Scan for the cell matching the given text and deliver its (X, Y) coordinate at center. 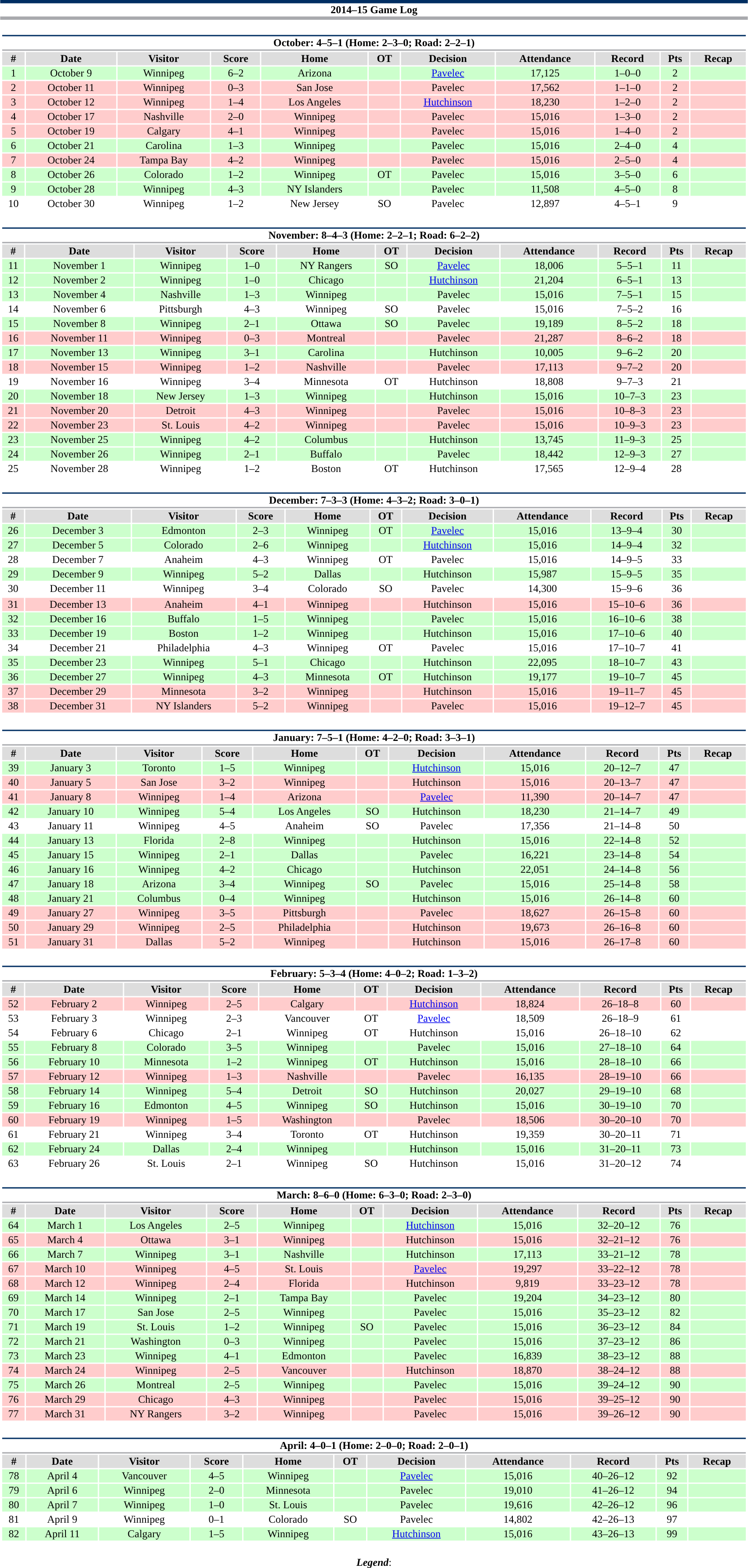
January 13 (70, 841)
1 (13, 73)
96 (672, 1505)
17,565 (549, 469)
14–9–4 (627, 545)
March 12 (65, 1284)
59 (13, 1105)
February 24 (74, 1149)
94 (672, 1490)
18,509 (530, 1018)
2–6 (260, 545)
5 (13, 131)
14–9–5 (627, 559)
January 27 (70, 913)
November 28 (80, 469)
January 8 (70, 797)
December 29 (77, 691)
February 6 (74, 1033)
20–14–7 (622, 797)
26–18–10 (621, 1033)
27–18–10 (621, 1047)
March 23 (65, 1356)
November 1 (80, 266)
18,006 (549, 266)
1–2–0 (628, 102)
2–5–0 (628, 160)
38–23–12 (619, 1356)
February 21 (74, 1134)
December 7 (77, 559)
February 8 (74, 1047)
55 (13, 1047)
69 (13, 1298)
17–10–6 (627, 633)
3–5–0 (628, 174)
29 (13, 574)
12,897 (545, 203)
53 (13, 1018)
9–6–2 (630, 353)
14,300 (542, 588)
1–0–0 (628, 73)
February 2 (74, 1004)
February 16 (74, 1105)
February 14 (74, 1091)
92 (672, 1476)
1–1–0 (628, 87)
October 21 (71, 145)
72 (13, 1342)
November 23 (80, 425)
3 (13, 102)
86 (675, 1342)
February 10 (74, 1062)
February 12 (74, 1076)
35–23–12 (619, 1313)
4–5–0 (628, 189)
15–9–6 (627, 588)
99 (672, 1534)
November 20 (80, 411)
42–26–13 (614, 1519)
97 (672, 1519)
16–10–6 (627, 619)
March 1 (65, 1226)
October 11 (71, 87)
December: 7–3–3 (Home: 4–3–2; Road: 3–0–1) (374, 500)
November 26 (80, 454)
15–9–5 (627, 574)
November 11 (80, 338)
1–3–0 (628, 116)
11,390 (535, 797)
15,987 (542, 574)
11,508 (545, 189)
0–1 (216, 1519)
December 16 (77, 619)
1–4–0 (628, 131)
22–14–8 (622, 841)
April 6 (62, 1490)
6–2 (236, 73)
48 (13, 899)
32–21–12 (619, 1240)
February 3 (74, 1018)
16,839 (527, 1356)
13,745 (549, 440)
16,135 (530, 1076)
March 17 (65, 1313)
December 19 (77, 633)
6–5–1 (630, 280)
17,356 (535, 826)
28–19–10 (621, 1076)
February 19 (74, 1120)
38–24–12 (619, 1371)
November 18 (80, 396)
April 7 (62, 1505)
18,627 (535, 913)
March 10 (65, 1269)
37 (13, 691)
26–18–9 (621, 1018)
21,204 (549, 280)
18,870 (527, 1371)
29–19–10 (621, 1091)
19,616 (518, 1505)
2014–15 Game Log (374, 10)
42 (13, 812)
19–12–7 (627, 706)
31–20–11 (621, 1149)
February 26 (74, 1163)
37–23–12 (619, 1342)
December 13 (77, 604)
5–5–1 (630, 266)
12–9–4 (630, 469)
42–26–12 (614, 1505)
November 15 (80, 367)
21–14–7 (622, 812)
March 21 (65, 1342)
39–24–12 (619, 1385)
17–10–7 (627, 648)
33–21–12 (619, 1255)
19,204 (527, 1298)
February: 5–3–4 (Home: 4–0–2; Road: 1–3–2) (374, 974)
October: 4–5–1 (Home: 2–3–0; Road: 2–2–1) (374, 43)
26–16–8 (622, 928)
46 (13, 870)
9,819 (527, 1284)
December 3 (77, 530)
41–26–12 (614, 1490)
31 (13, 604)
43–26–13 (614, 1534)
December 31 (77, 706)
84 (675, 1327)
16,221 (535, 855)
March 24 (65, 1371)
October 9 (71, 73)
14,802 (518, 1519)
33–23–12 (619, 1284)
2–8 (228, 841)
December 9 (77, 574)
October 19 (71, 131)
January 10 (70, 812)
22,051 (535, 870)
November 8 (80, 324)
19,010 (518, 1490)
January 21 (70, 899)
17,562 (545, 87)
November 25 (80, 440)
7–5–1 (630, 295)
11–9–3 (630, 440)
January: 7–5–1 (Home: 4–2–0; Road: 3–3–1) (374, 737)
57 (13, 1076)
January 15 (70, 855)
26–14–8 (622, 899)
26 (13, 530)
19,189 (549, 324)
March 29 (65, 1400)
January 11 (70, 826)
0–4 (228, 899)
9–7–3 (630, 382)
51 (13, 942)
19–11–7 (627, 691)
January 29 (70, 928)
November 16 (80, 382)
28–18–10 (621, 1062)
36–23–12 (619, 1327)
7–5–2 (630, 309)
75 (13, 1385)
April 11 (62, 1534)
December 27 (77, 677)
44 (13, 841)
19,359 (530, 1134)
31–20–12 (621, 1163)
8–5–2 (630, 324)
39–26–12 (619, 1414)
20–12–7 (622, 768)
24 (13, 454)
April 4 (62, 1476)
March 26 (65, 1385)
79 (14, 1490)
November 4 (80, 295)
October 26 (71, 174)
November 13 (80, 353)
10–8–3 (630, 411)
39–25–12 (619, 1400)
67 (13, 1269)
39 (13, 768)
December 11 (77, 588)
March 19 (65, 1327)
January 18 (70, 884)
10,005 (549, 353)
8–6–2 (630, 338)
19,673 (535, 928)
22 (13, 425)
15–10–6 (627, 604)
63 (13, 1163)
30–20–11 (621, 1134)
January 3 (70, 768)
34–23–12 (619, 1298)
14 (13, 309)
18,506 (530, 1120)
26–18–8 (621, 1004)
October 17 (71, 116)
December 5 (77, 545)
7 (13, 160)
October 30 (71, 203)
26–17–8 (622, 942)
25–14–8 (622, 884)
9–7–2 (630, 367)
65 (13, 1240)
20–13–7 (622, 783)
April 9 (62, 1519)
19,177 (542, 677)
January 31 (70, 942)
19–10–7 (627, 677)
30–20–10 (621, 1120)
18,442 (549, 454)
40–26–12 (614, 1476)
December 21 (77, 648)
22,095 (542, 662)
21–14–8 (622, 826)
18,808 (549, 382)
30–19–10 (621, 1105)
33–22–12 (619, 1269)
March 7 (65, 1255)
December 23 (77, 662)
October 12 (71, 102)
26–15–8 (622, 913)
October 24 (71, 160)
January 16 (70, 870)
November: 8–4–3 (Home: 2–2–1; Road: 6–2–2) (374, 236)
18,824 (530, 1004)
October 28 (71, 189)
10–7–3 (630, 396)
81 (14, 1519)
34 (13, 648)
10–9–3 (630, 425)
November 2 (80, 280)
March 14 (65, 1298)
17 (13, 353)
24–14–8 (622, 870)
19,297 (527, 1269)
32–20–12 (619, 1226)
23–14–8 (622, 855)
November 6 (80, 309)
March 31 (65, 1414)
21,287 (549, 338)
12 (13, 280)
January 5 (70, 783)
77 (13, 1414)
17,125 (545, 73)
4–5–1 (628, 203)
13–9–4 (627, 530)
March 4 (65, 1240)
5–1 (260, 662)
19 (13, 382)
18–10–7 (627, 662)
12–9–3 (630, 454)
April: 4–0–1 (Home: 2–0–0; Road: 2–0–1) (374, 1446)
10 (13, 203)
20,027 (530, 1091)
March: 8–6–0 (Home: 6–3–0; Road: 2–3–0) (374, 1195)
2–4–0 (628, 145)
